From the cell containing the given text, extract its center point as (X, Y) coordinate. 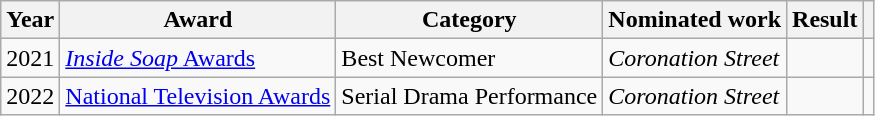
Category (470, 20)
Serial Drama Performance (470, 96)
Best Newcomer (470, 58)
Year (30, 20)
Nominated work (695, 20)
2021 (30, 58)
Result (825, 20)
Inside Soap Awards (198, 58)
Award (198, 20)
2022 (30, 96)
National Television Awards (198, 96)
